Output the [x, y] coordinate of the center of the cell containing the given text.  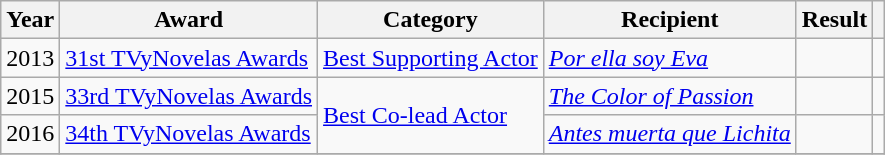
Por ella soy Eva [670, 58]
The Color of Passion [670, 96]
Recipient [670, 20]
2016 [30, 134]
2015 [30, 96]
Award [189, 20]
31st TVyNovelas Awards [189, 58]
2013 [30, 58]
Best Co-lead Actor [431, 115]
Antes muerta que Lichita [670, 134]
34th TVyNovelas Awards [189, 134]
Result [834, 20]
Best Supporting Actor [431, 58]
33rd TVyNovelas Awards [189, 96]
Category [431, 20]
Year [30, 20]
